From the cell containing the given text, extract its center point as (X, Y) coordinate. 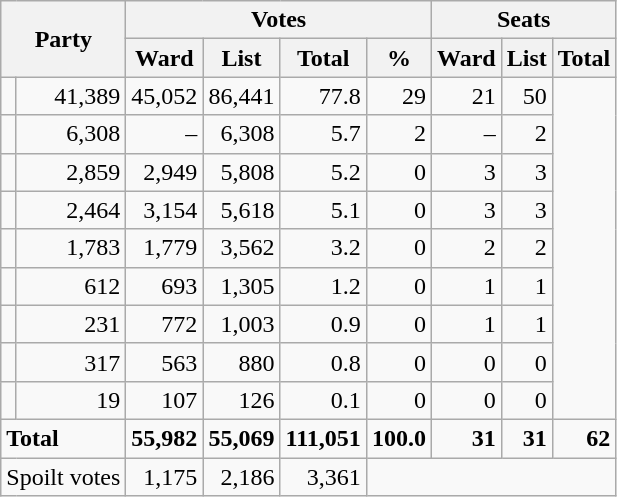
0.8 (323, 362)
317 (70, 362)
3,361 (323, 477)
1,305 (242, 286)
62 (584, 438)
29 (398, 96)
0.1 (323, 400)
Seats (523, 20)
693 (164, 286)
19 (70, 400)
231 (70, 324)
3.2 (323, 248)
0.9 (323, 324)
% (398, 58)
1,779 (164, 248)
3,562 (242, 248)
100.0 (398, 438)
45,052 (164, 96)
1,003 (242, 324)
5.2 (323, 172)
126 (242, 400)
2,859 (70, 172)
1,175 (164, 477)
2,186 (242, 477)
5.7 (323, 134)
2,464 (70, 210)
77.8 (323, 96)
1,783 (70, 248)
Spoilt votes (64, 477)
111,051 (323, 438)
Votes (279, 20)
Party (64, 39)
86,441 (242, 96)
772 (164, 324)
55,982 (164, 438)
41,389 (70, 96)
5,618 (242, 210)
50 (526, 96)
21 (466, 96)
563 (164, 362)
107 (164, 400)
880 (242, 362)
612 (70, 286)
5,808 (242, 172)
2,949 (164, 172)
5.1 (323, 210)
1.2 (323, 286)
3,154 (164, 210)
55,069 (242, 438)
